Scan for the cell matching the given text and deliver its [X, Y] coordinate at center. 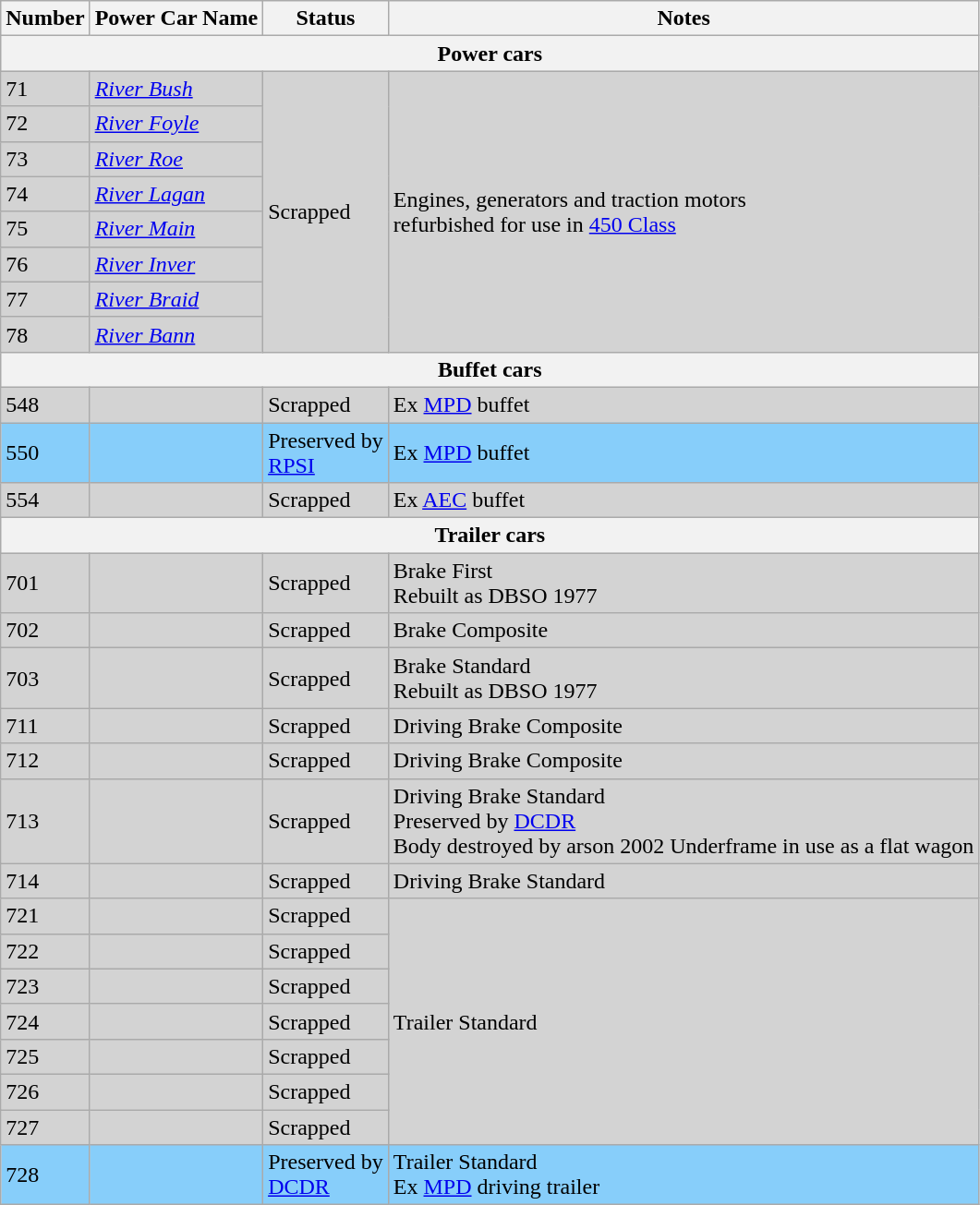
75 [45, 229]
Driving Brake StandardPreserved by DCDRBody destroyed by arson 2002 Underframe in use as a flat wagon [684, 821]
548 [45, 404]
77 [45, 299]
River Roe [175, 159]
River Braid [175, 299]
Brake FirstRebuilt as DBSO 1977 [684, 584]
River Main [175, 229]
River Foyle [175, 124]
703 [45, 678]
Status [326, 18]
Trailer StandardEx MPD driving trailer [684, 1175]
Number [45, 18]
River Bann [175, 334]
78 [45, 334]
Trailer cars [490, 536]
River Lagan [175, 194]
725 [45, 1056]
722 [45, 951]
Trailer Standard [684, 1021]
713 [45, 821]
River Bush [175, 89]
Preserved byRPSI [326, 452]
728 [45, 1175]
Ex AEC buffet [684, 500]
Power cars [490, 54]
727 [45, 1127]
River Inver [175, 264]
721 [45, 916]
Notes [684, 18]
554 [45, 500]
Brake Composite [684, 631]
Driving Brake Standard [684, 881]
723 [45, 986]
Brake StandardRebuilt as DBSO 1977 [684, 678]
724 [45, 1021]
550 [45, 452]
Preserved byDCDR [326, 1175]
74 [45, 194]
Buffet cars [490, 369]
Engines, generators and traction motorsrefurbished for use in 450 Class [684, 211]
712 [45, 761]
73 [45, 159]
711 [45, 726]
72 [45, 124]
702 [45, 631]
726 [45, 1091]
76 [45, 264]
714 [45, 881]
71 [45, 89]
701 [45, 584]
Power Car Name [175, 18]
